From the cell containing the given text, extract its center point as [X, Y] coordinate. 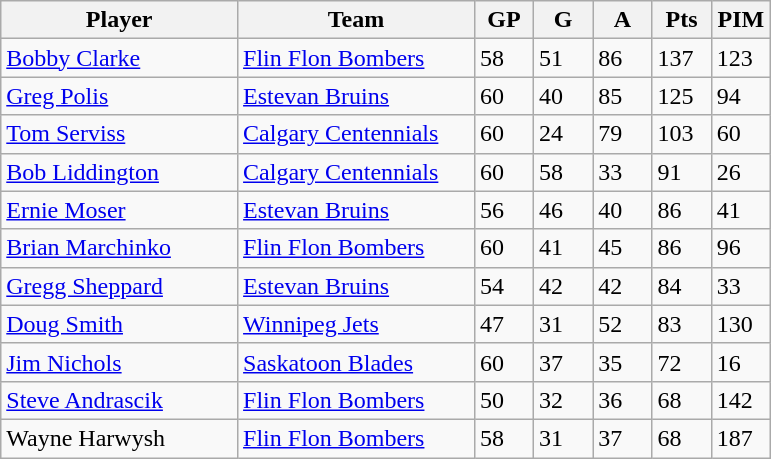
83 [682, 324]
Bob Liddington [120, 172]
Brian Marchinko [120, 248]
96 [740, 248]
Greg Polis [120, 96]
Doug Smith [120, 324]
91 [682, 172]
130 [740, 324]
G [564, 20]
94 [740, 96]
Jim Nichols [120, 362]
35 [622, 362]
84 [682, 286]
85 [622, 96]
45 [622, 248]
125 [682, 96]
56 [504, 210]
123 [740, 58]
50 [504, 400]
103 [682, 134]
54 [504, 286]
Winnipeg Jets [356, 324]
79 [622, 134]
24 [564, 134]
Player [120, 20]
Team [356, 20]
137 [682, 58]
47 [504, 324]
142 [740, 400]
51 [564, 58]
32 [564, 400]
Wayne Harwysh [120, 438]
Bobby Clarke [120, 58]
46 [564, 210]
Steve Andrascik [120, 400]
187 [740, 438]
Tom Serviss [120, 134]
36 [622, 400]
Gregg Sheppard [120, 286]
Saskatoon Blades [356, 362]
A [622, 20]
Ernie Moser [120, 210]
Pts [682, 20]
16 [740, 362]
72 [682, 362]
52 [622, 324]
PIM [740, 20]
26 [740, 172]
GP [504, 20]
